Return the [X, Y] coordinate for the center point of the cell that contains the specified text.  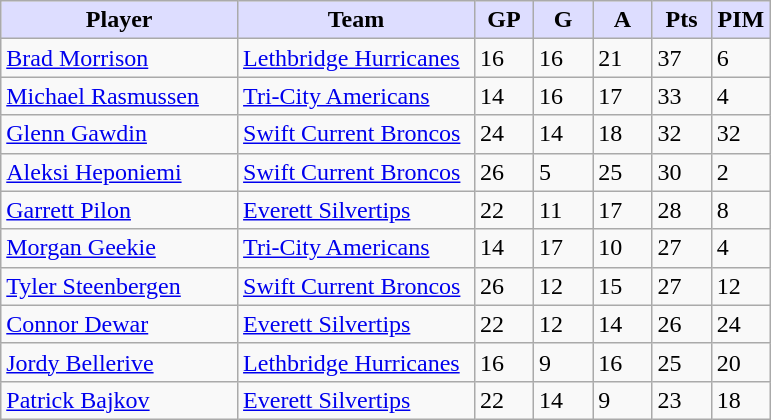
Michael Rasmussen [120, 96]
37 [682, 58]
GP [504, 20]
2 [740, 172]
Patrick Bajkov [120, 400]
20 [740, 362]
Glenn Gawdin [120, 134]
33 [682, 96]
A [622, 20]
23 [682, 400]
8 [740, 210]
30 [682, 172]
5 [564, 172]
28 [682, 210]
Team [356, 20]
Connor Dewar [120, 324]
PIM [740, 20]
15 [622, 286]
Pts [682, 20]
Garrett Pilon [120, 210]
Player [120, 20]
G [564, 20]
10 [622, 248]
Morgan Geekie [120, 248]
11 [564, 210]
21 [622, 58]
6 [740, 58]
Brad Morrison [120, 58]
Jordy Bellerive [120, 362]
Tyler Steenbergen [120, 286]
Aleksi Heponiemi [120, 172]
